Extract the [x, y] coordinate from the center of the cell holding the provided text.  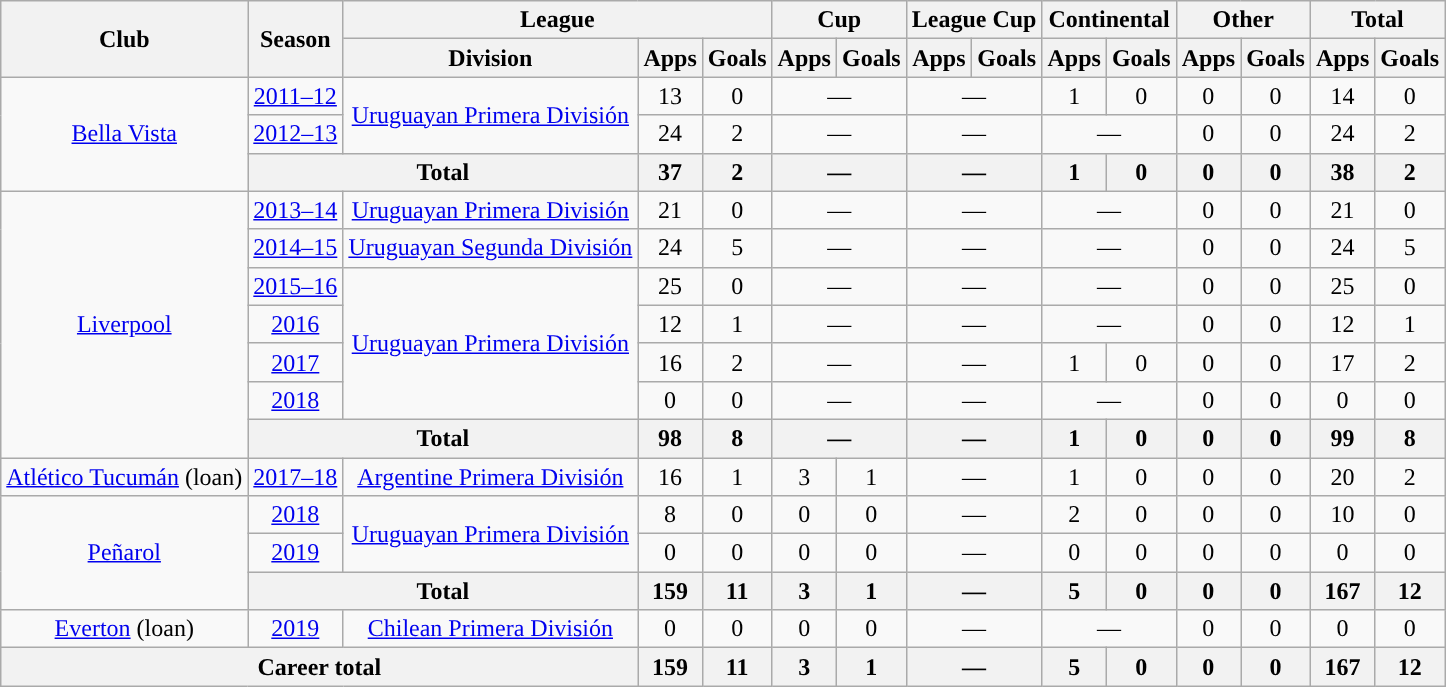
2011–12 [296, 96]
13 [670, 96]
98 [670, 438]
Everton (loan) [124, 629]
Career total [320, 667]
Club [124, 39]
Cup [839, 20]
99 [1342, 438]
Argentine Primera División [490, 477]
17 [1342, 362]
2014–15 [296, 248]
Peñarol [124, 553]
League Cup [974, 20]
Bella Vista [124, 134]
2016 [296, 324]
2017–18 [296, 477]
Liverpool [124, 324]
2017 [296, 362]
Uruguayan Segunda División [490, 248]
2012–13 [296, 134]
League [558, 20]
Continental [1109, 20]
Season [296, 39]
Chilean Primera División [490, 629]
2013–14 [296, 210]
2015–16 [296, 286]
10 [1342, 515]
20 [1342, 477]
37 [670, 172]
38 [1342, 172]
Division [490, 58]
14 [1342, 96]
Atlético Tucumán (loan) [124, 477]
Other [1243, 20]
